Extract the (X, Y) coordinate from the center of the cell holding the provided text.  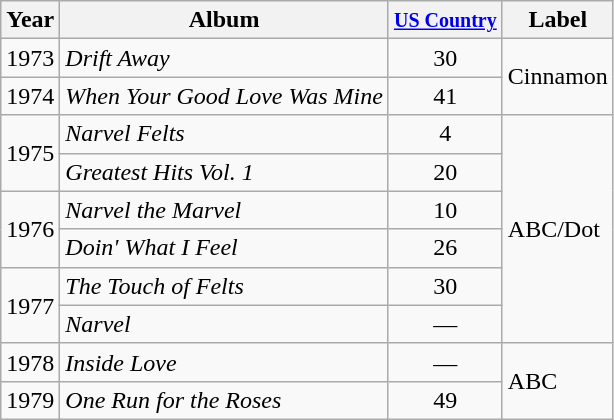
The Touch of Felts (224, 286)
1978 (30, 362)
Cinnamon (558, 77)
One Run for the Roses (224, 400)
26 (445, 248)
Drift Away (224, 58)
49 (445, 400)
4 (445, 134)
Narvel the Marvel (224, 210)
1976 (30, 229)
1974 (30, 96)
ABC (558, 381)
When Your Good Love Was Mine (224, 96)
US Country (445, 20)
Narvel Felts (224, 134)
Greatest Hits Vol. 1 (224, 172)
Narvel (224, 324)
Album (224, 20)
1975 (30, 153)
Year (30, 20)
20 (445, 172)
10 (445, 210)
Doin' What I Feel (224, 248)
ABC/Dot (558, 229)
Inside Love (224, 362)
41 (445, 96)
1979 (30, 400)
1973 (30, 58)
1977 (30, 305)
Label (558, 20)
